Capture the cell that displays the provided text and extract its (X, Y) central coordinate. 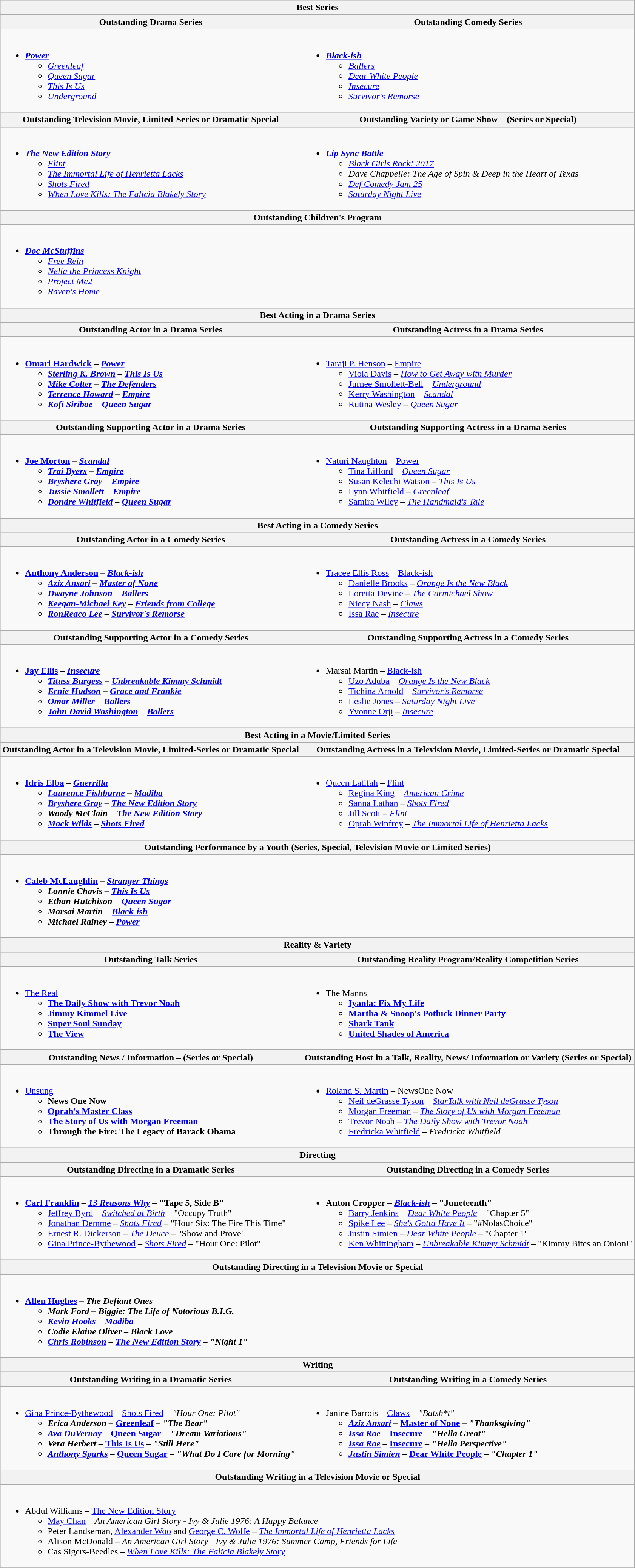
Outstanding Television Movie, Limited-Series or Dramatic Special (151, 120)
Outstanding Talk Series (151, 959)
Outstanding Supporting Actress in a Drama Series (468, 427)
Outstanding Supporting Actor in a Comedy Series (151, 637)
The RealThe Daily Show with Trevor NoahJimmy Kimmel LiveSuper Soul SundayThe View (151, 1008)
Outstanding Directing in a Television Movie or Special (318, 1267)
Naturi Naughton – PowerTina Lifford – Queen SugarSusan Kelechi Watson – This Is UsLynn Whitfield – GreenleafSamira Wiley – The Handmaid's Tale (468, 476)
The New Edition StoryFlintThe Immortal Life of Henrietta LacksShots FiredWhen Love Kills: The Falicia Blakely Story (151, 168)
Outstanding Reality Program/Reality Competition Series (468, 959)
Outstanding Actress in a Comedy Series (468, 540)
Omari Hardwick – PowerSterling K. Brown – This Is UsMike Colter – The DefendersTerrence Howard – EmpireKofi Siriboe – Queen Sugar (151, 378)
Outstanding Supporting Actress in a Comedy Series (468, 637)
Joe Morton – ScandalTrai Byers – EmpireBryshere Gray – EmpireJussie Smollett – EmpireDondre Whitfield – Queen Sugar (151, 476)
Queen Latifah – FlintRegina King – American CrimeSanna Lathan – Shots FiredJill Scott – FlintOprah Winfrey – The Immortal Life of Henrietta Lacks (468, 799)
PowerGreenleafQueen SugarThis Is UsUnderground (151, 71)
Jay Ellis – InsecureTituss Burgess – Unbreakable Kimmy SchmidtErnie Hudson – Grace and FrankieOmar Miller – BallersJohn David Washington – Ballers (151, 686)
Tracee Ellis Ross – Black-ishDanielle Brooks – Orange Is the New BlackLoretta Devine – The Carmichael ShowNiecy Nash – ClawsIssa Rae – Insecure (468, 589)
Caleb McLaughlin – Stranger ThingsLonnie Chavis – This Is UsEthan Hutchison – Queen SugarMarsai Martin – Black-ishMichael Rainey – Power (318, 896)
Outstanding Comedy Series (468, 22)
Outstanding Drama Series (151, 22)
Outstanding Variety or Game Show – (Series or Special) (468, 120)
Lip Sync BattleBlack Girls Rock! 2017Dave Chappelle: The Age of Spin & Deep in the Heart of TexasDef Comedy Jam 25Saturday Night Live (468, 168)
Directing (318, 1155)
Outstanding Writing in a Dramatic Series (151, 1379)
Writing (318, 1365)
Reality & Variety (318, 945)
Outstanding Actor in a Television Movie, Limited-Series or Dramatic Special (151, 749)
Outstanding Actress in a Drama Series (468, 329)
Outstanding Actor in a Drama Series (151, 329)
Best Series (318, 8)
Outstanding Writing in a Comedy Series (468, 1379)
Outstanding Children's Program (318, 217)
Outstanding Directing in a Dramatic Series (151, 1169)
The MannsIyanla: Fix My LifeMartha & Snoop's Potluck Dinner PartyShark TankUnited Shades of America (468, 1008)
Idris Elba – GuerrillaLaurence Fishburne – MadibaBryshere Gray – The New Edition StoryWoody McClain – The New Edition StoryMack Wilds – Shots Fired (151, 799)
Outstanding Performance by a Youth (Series, Special, Television Movie or Limited Series) (318, 847)
Outstanding News / Information – (Series or Special) (151, 1057)
Outstanding Host in a Talk, Reality, News/ Information or Variety (Series or Special) (468, 1057)
Outstanding Writing in a Television Movie or Special (318, 1477)
Best Acting in a Drama Series (318, 315)
Outstanding Directing in a Comedy Series (468, 1169)
Outstanding Supporting Actor in a Drama Series (151, 427)
Doc McStuffinsFree ReinNella the Princess KnightProject Mc2Raven's Home (318, 266)
Best Acting in a Movie/Limited Series (318, 735)
Outstanding Actress in a Television Movie, Limited-Series or Dramatic Special (468, 749)
Outstanding Actor in a Comedy Series (151, 540)
Black-ishBallersDear White PeopleInsecureSurvivor's Remorse (468, 71)
Best Acting in a Comedy Series (318, 525)
UnsungNews One NowOprah's Master ClassThe Story of Us with Morgan FreemanThrough the Fire: The Legacy of Barack Obama (151, 1106)
